Identify which cell holds the provided text, then report its [X, Y] central coordinate. 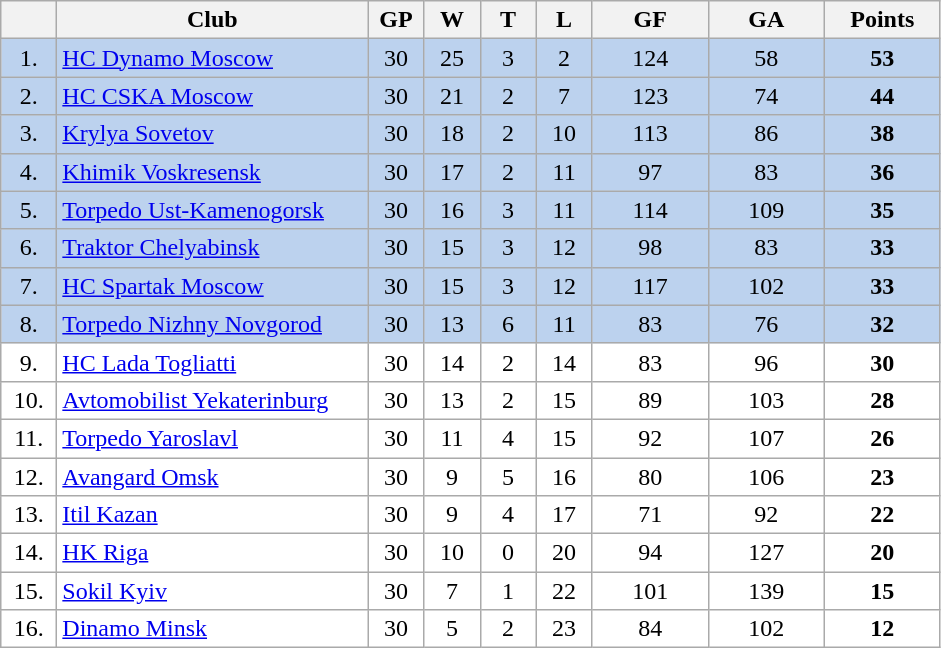
Points [882, 20]
28 [882, 400]
T [508, 20]
HC Lada Togliatti [212, 362]
21 [452, 96]
4. [29, 172]
3. [29, 134]
0 [508, 553]
1. [29, 58]
Torpedo Nizhny Novgorod [212, 324]
38 [882, 134]
113 [650, 134]
123 [650, 96]
8. [29, 324]
11. [29, 438]
139 [766, 591]
L [564, 20]
94 [650, 553]
Traktor Chelyabinsk [212, 248]
16. [29, 629]
HK Riga [212, 553]
Club [212, 20]
Itil Kazan [212, 515]
Krylya Sovetov [212, 134]
Sokil Kyiv [212, 591]
Torpedo Yaroslavl [212, 438]
84 [650, 629]
109 [766, 210]
32 [882, 324]
74 [766, 96]
Torpedo Ust-Kamenogorsk [212, 210]
GF [650, 20]
58 [766, 58]
W [452, 20]
114 [650, 210]
HC CSKA Moscow [212, 96]
76 [766, 324]
14. [29, 553]
97 [650, 172]
106 [766, 477]
107 [766, 438]
25 [452, 58]
44 [882, 96]
HC Dynamo Moscow [212, 58]
Khimik Voskresensk [212, 172]
98 [650, 248]
89 [650, 400]
Avtomobilist Yekaterinburg [212, 400]
5. [29, 210]
80 [650, 477]
9. [29, 362]
Avangard Omsk [212, 477]
124 [650, 58]
13. [29, 515]
18 [452, 134]
Dinamo Minsk [212, 629]
6. [29, 248]
10. [29, 400]
127 [766, 553]
53 [882, 58]
HC Spartak Moscow [212, 286]
71 [650, 515]
101 [650, 591]
1 [508, 591]
7. [29, 286]
GP [396, 20]
15. [29, 591]
96 [766, 362]
35 [882, 210]
GA [766, 20]
2. [29, 96]
86 [766, 134]
12. [29, 477]
117 [650, 286]
6 [508, 324]
103 [766, 400]
26 [882, 438]
36 [882, 172]
